Return the (X, Y) coordinate for the center point of the cell that contains the specified text.  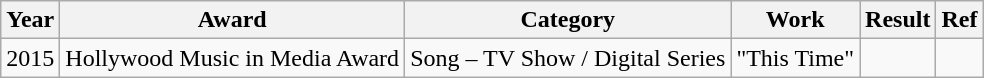
Song – TV Show / Digital Series (568, 58)
Ref (960, 20)
2015 (30, 58)
"This Time" (796, 58)
Hollywood Music in Media Award (232, 58)
Result (898, 20)
Category (568, 20)
Year (30, 20)
Work (796, 20)
Award (232, 20)
